Identify which cell holds the provided text, then report its [X, Y] central coordinate. 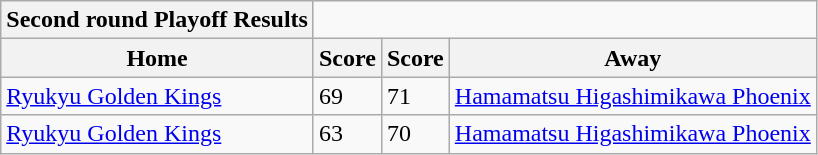
69 [347, 96]
70 [415, 134]
63 [347, 134]
Home [158, 58]
Second round Playoff Results [158, 20]
Away [632, 58]
71 [415, 96]
